Pinpoint the cell where the given text exists, returning its [x, y] midpoint coordinate. 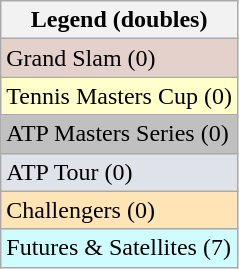
ATP Tour (0) [120, 172]
Futures & Satellites (7) [120, 248]
Legend (doubles) [120, 20]
Grand Slam (0) [120, 58]
ATP Masters Series (0) [120, 134]
Tennis Masters Cup (0) [120, 96]
Challengers (0) [120, 210]
